Extract the (x, y) coordinate from the center of the cell holding the provided text.  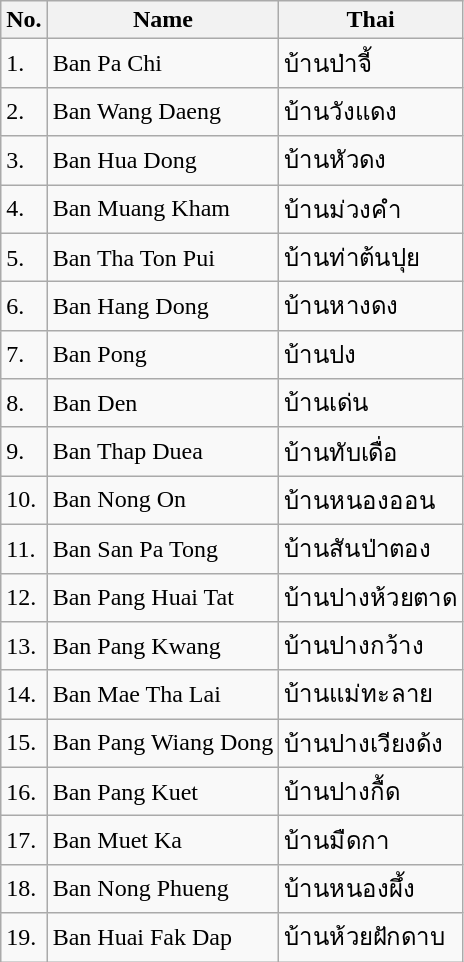
19. (24, 938)
6. (24, 306)
10. (24, 500)
บ้านท่าต้นปุย (371, 258)
Thai (371, 20)
Name (163, 20)
9. (24, 452)
บ้านเด่น (371, 404)
Ban Pang Wiang Dong (163, 744)
บ้านปางห้วยตาด (371, 598)
4. (24, 208)
บ้านหนองออน (371, 500)
บ้านแม่ทะลาย (371, 694)
No. (24, 20)
Ban Muang Kham (163, 208)
บ้านปางเวียงด้ง (371, 744)
5. (24, 258)
13. (24, 646)
12. (24, 598)
บ้านมืดกา (371, 840)
Ban Pang Kuet (163, 792)
Ban Muet Ka (163, 840)
17. (24, 840)
14. (24, 694)
บ้านหางดง (371, 306)
Ban Wang Daeng (163, 112)
Ban Thap Duea (163, 452)
Ban Nong Phueng (163, 888)
Ban Hang Dong (163, 306)
16. (24, 792)
บ้านสันป่าตอง (371, 548)
บ้านวังแดง (371, 112)
Ban Huai Fak Dap (163, 938)
บ้านป่าจี้ (371, 64)
บ้านปางกื้ด (371, 792)
18. (24, 888)
15. (24, 744)
บ้านทับเดื่อ (371, 452)
บ้านม่วงคำ (371, 208)
Ban Hua Dong (163, 160)
Ban San Pa Tong (163, 548)
Ban Mae Tha Lai (163, 694)
Ban Pang Kwang (163, 646)
Ban Nong On (163, 500)
Ban Den (163, 404)
บ้านหนองผึ้ง (371, 888)
Ban Pong (163, 354)
3. (24, 160)
Ban Pang Huai Tat (163, 598)
บ้านหัวดง (371, 160)
2. (24, 112)
บ้านปางกว้าง (371, 646)
Ban Tha Ton Pui (163, 258)
1. (24, 64)
7. (24, 354)
11. (24, 548)
8. (24, 404)
บ้านปง (371, 354)
Ban Pa Chi (163, 64)
บ้านห้วยฝักดาบ (371, 938)
